Search for the cell housing the specified text and yield its [x, y] center coordinate. 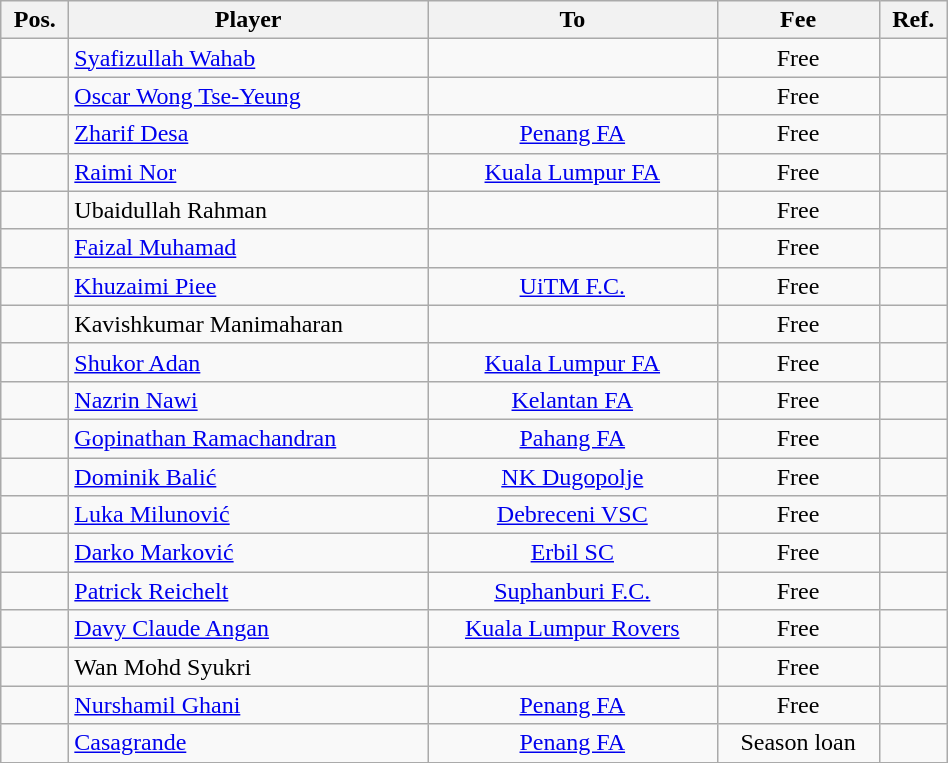
Casagrande [248, 743]
Dominik Balić [248, 477]
Ref. [913, 20]
Faizal Muhamad [248, 248]
Suphanburi F.C. [573, 591]
Raimi Nor [248, 172]
Kavishkumar Manimaharan [248, 324]
Pos. [35, 20]
Luka Milunović [248, 515]
Player [248, 20]
Nazrin Nawi [248, 400]
NK Dugopolje [573, 477]
Shukor Adan [248, 362]
Oscar Wong Tse-Yeung [248, 96]
Ubaidullah Rahman [248, 210]
Zharif Desa [248, 134]
Wan Mohd Syukri [248, 667]
Khuzaimi Piee [248, 286]
Fee [798, 20]
Syafizullah Wahab [248, 58]
Gopinathan Ramachandran [248, 438]
Patrick Reichelt [248, 591]
To [573, 20]
Kuala Lumpur Rovers [573, 629]
Debreceni VSC [573, 515]
Season loan [798, 743]
UiTM F.C. [573, 286]
Davy Claude Angan [248, 629]
Darko Marković [248, 553]
Kelantan FA [573, 400]
Erbil SC [573, 553]
Nurshamil Ghani [248, 705]
Pahang FA [573, 438]
